For the text-containing cell, return its midpoint in [X, Y] coordinate format. 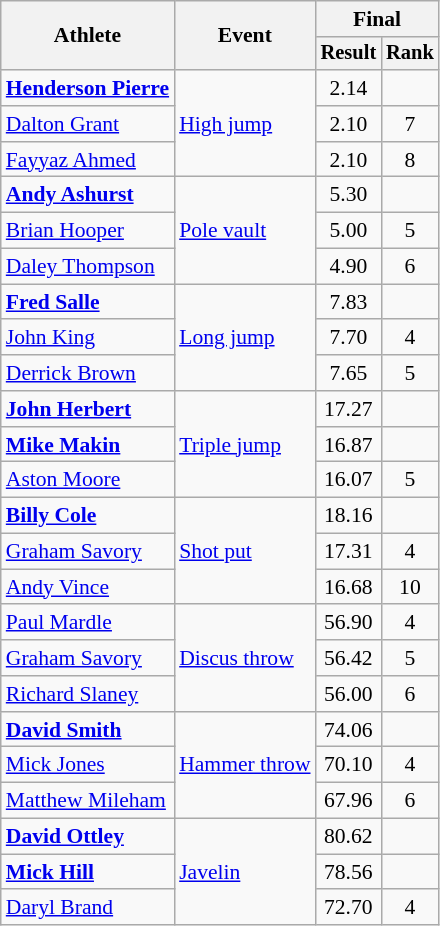
Fred Salle [88, 302]
70.10 [349, 765]
56.90 [349, 623]
16.07 [349, 480]
16.87 [349, 445]
78.56 [349, 872]
Aston Moore [88, 480]
Result [349, 54]
Derrick Brown [88, 373]
Long jump [244, 338]
5.00 [349, 231]
Hammer throw [244, 766]
Shot put [244, 552]
4.90 [349, 267]
17.27 [349, 409]
Athlete [88, 36]
Fayyaz Ahmed [88, 160]
David Smith [88, 730]
Andy Vince [88, 587]
Richard Slaney [88, 694]
2.14 [349, 88]
John King [88, 338]
David Ottley [88, 837]
5.30 [349, 195]
72.70 [349, 908]
67.96 [349, 801]
Final [378, 19]
18.16 [349, 516]
8 [410, 160]
Mick Jones [88, 765]
Daryl Brand [88, 908]
Brian Hooper [88, 231]
17.31 [349, 552]
80.62 [349, 837]
Mike Makin [88, 445]
7.65 [349, 373]
Matthew Mileham [88, 801]
Daley Thompson [88, 267]
High jump [244, 124]
Andy Ashurst [88, 195]
74.06 [349, 730]
Pole vault [244, 230]
56.00 [349, 694]
7 [410, 124]
Dalton Grant [88, 124]
7.83 [349, 302]
Javelin [244, 872]
Henderson Pierre [88, 88]
Rank [410, 54]
Triple jump [244, 444]
16.68 [349, 587]
Discus throw [244, 658]
Billy Cole [88, 516]
Mick Hill [88, 872]
John Herbert [88, 409]
Event [244, 36]
10 [410, 587]
56.42 [349, 658]
7.70 [349, 338]
Paul Mardle [88, 623]
